Find where the given text appears and provide that cell's center as [X, Y] coordinate. 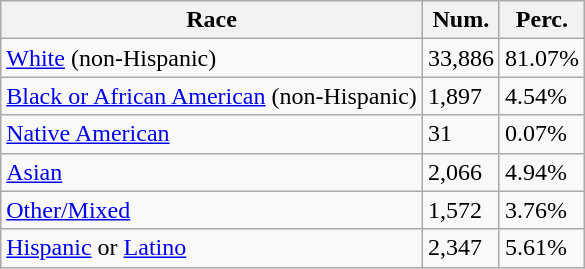
Race [212, 20]
Black or African American (non-Hispanic) [212, 96]
White (non-Hispanic) [212, 58]
Native American [212, 134]
Perc. [542, 20]
4.94% [542, 172]
Other/Mixed [212, 210]
5.61% [542, 248]
3.76% [542, 210]
Num. [460, 20]
2,066 [460, 172]
81.07% [542, 58]
4.54% [542, 96]
Asian [212, 172]
33,886 [460, 58]
0.07% [542, 134]
31 [460, 134]
1,572 [460, 210]
2,347 [460, 248]
Hispanic or Latino [212, 248]
1,897 [460, 96]
